Identify which cell holds the provided text, then report its (X, Y) central coordinate. 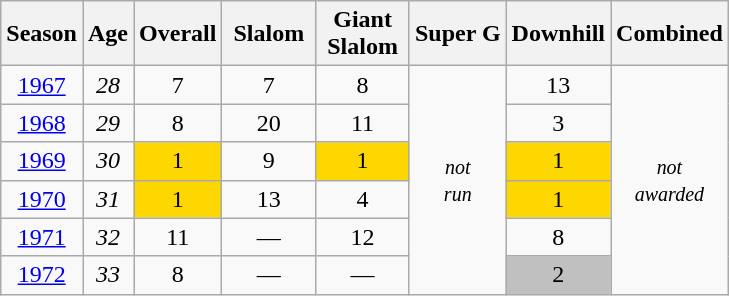
30 (108, 161)
4 (363, 199)
29 (108, 123)
1969 (42, 161)
Season (42, 34)
33 (108, 275)
Slalom (269, 34)
Overall (178, 34)
28 (108, 85)
1971 (42, 237)
12 (363, 237)
9 (269, 161)
notrun (458, 180)
2 (558, 275)
Giant Slalom (363, 34)
3 (558, 123)
1970 (42, 199)
Super G (458, 34)
1967 (42, 85)
Downhill (558, 34)
Combined (670, 34)
31 (108, 199)
20 (269, 123)
1972 (42, 275)
32 (108, 237)
notawarded (670, 180)
Age (108, 34)
1968 (42, 123)
